From the cell containing the given text, extract its center point as [x, y] coordinate. 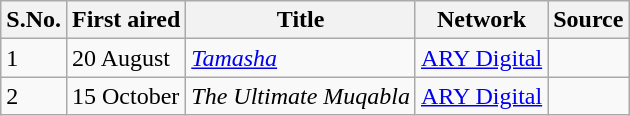
15 October [126, 96]
Network [481, 20]
First aired [126, 20]
Tamasha [301, 58]
The Ultimate Muqabla [301, 96]
1 [34, 58]
20 August [126, 58]
Title [301, 20]
2 [34, 96]
S.No. [34, 20]
Source [588, 20]
